Output the [x, y] coordinate of the center of the cell containing the given text.  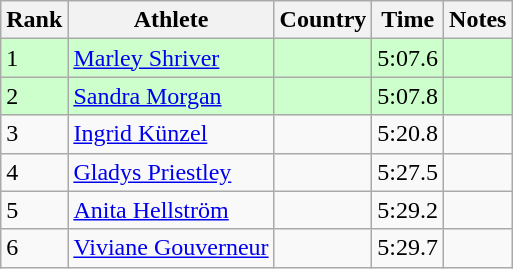
Sandra Morgan [171, 96]
Athlete [171, 20]
2 [34, 96]
4 [34, 172]
1 [34, 58]
Ingrid Künzel [171, 134]
Gladys Priestley [171, 172]
Rank [34, 20]
5 [34, 210]
Anita Hellström [171, 210]
5:27.5 [408, 172]
Notes [478, 20]
5:07.8 [408, 96]
5:20.8 [408, 134]
Country [323, 20]
5:29.2 [408, 210]
Time [408, 20]
5:29.7 [408, 248]
3 [34, 134]
Marley Shriver [171, 58]
6 [34, 248]
Viviane Gouverneur [171, 248]
5:07.6 [408, 58]
